Return the [X, Y] coordinate for the center point of the cell that contains the specified text.  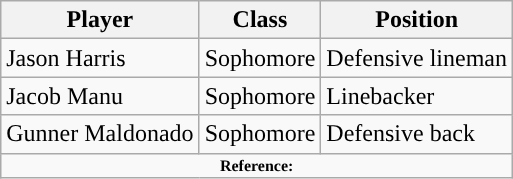
Defensive lineman [417, 58]
Defensive back [417, 134]
Reference: [257, 165]
Class [260, 20]
Linebacker [417, 96]
Position [417, 20]
Gunner Maldonado [100, 134]
Jacob Manu [100, 96]
Player [100, 20]
Jason Harris [100, 58]
